Find where the given text appears and provide that cell's center as [X, Y] coordinate. 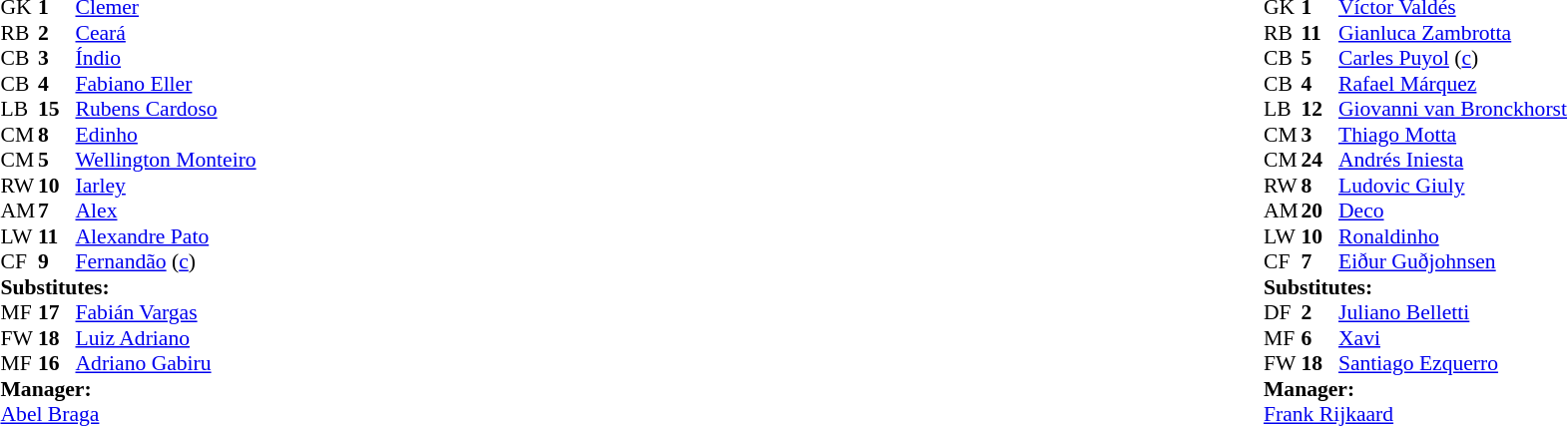
Wellington Monteiro [166, 161]
24 [1319, 161]
20 [1319, 211]
Andrés Iniesta [1453, 161]
DF [1283, 312]
Fabiano Eller [166, 84]
Rafael Márquez [1453, 84]
Rubens Cardoso [166, 109]
9 [57, 262]
16 [57, 364]
Edinho [166, 135]
15 [57, 109]
Luiz Adriano [166, 338]
Thiago Motta [1453, 135]
Gianluca Zambrotta [1453, 33]
Ceará [166, 33]
Índio [166, 59]
6 [1319, 338]
Ronaldinho [1453, 236]
Eiður Guðjohnsen [1453, 262]
Juliano Belletti [1453, 312]
Giovanni van Bronckhorst [1453, 109]
Ludovic Giuly [1453, 186]
Alexandre Pato [166, 236]
Deco [1453, 211]
Fabián Vargas [166, 312]
Santiago Ezquerro [1453, 364]
Adriano Gabiru [166, 364]
Alex [166, 211]
12 [1319, 109]
Xavi [1453, 338]
Iarley [166, 186]
17 [57, 312]
Fernandão (c) [166, 262]
Carles Puyol (c) [1453, 59]
